Return (X, Y) of the center of cell containing provided text 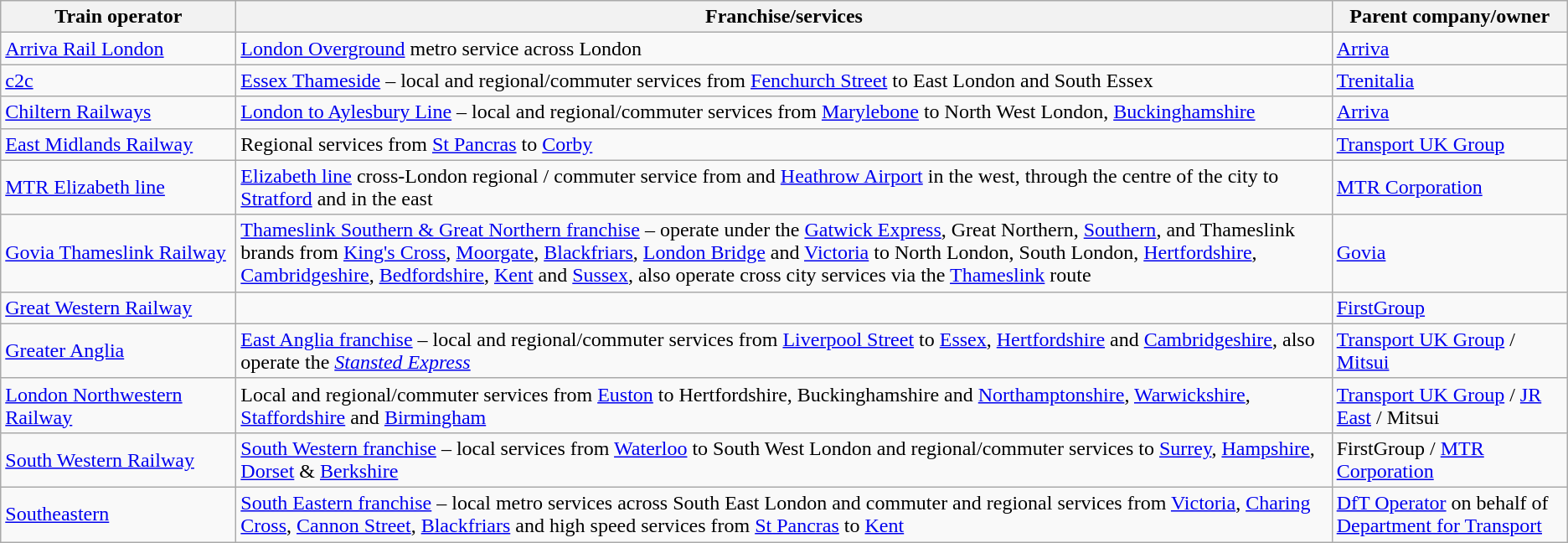
Transport UK Group / Mitsui (1449, 350)
Trenitalia (1449, 80)
Great Western Railway (119, 308)
Train operator (119, 17)
MTR Corporation (1449, 188)
Southeastern (119, 515)
FirstGroup / MTR Corporation (1449, 459)
c2c (119, 80)
Govia (1449, 253)
South Western franchise – local services from Waterloo to South West London and regional/commuter services to Surrey, Hampshire, Dorset & Berkshire (784, 459)
DfT Operator on behalf of Department for Transport (1449, 515)
Arriva Rail London (119, 49)
Transport UK Group / JR East / Mitsui (1449, 406)
Franchise/services (784, 17)
Transport UK Group (1449, 144)
Chiltern Railways (119, 112)
East Midlands Railway (119, 144)
Essex Thameside – local and regional/commuter services from Fenchurch Street to East London and South Essex (784, 80)
Regional services from St Pancras to Corby (784, 144)
MTR Elizabeth line (119, 188)
Local and regional/commuter services from Euston to Hertfordshire, Buckinghamshire and Northamptonshire, Warwickshire, Staffordshire and Birmingham (784, 406)
London Overground metro service across London (784, 49)
South Western Railway (119, 459)
FirstGroup (1449, 308)
Parent company/owner (1449, 17)
Greater Anglia (119, 350)
London to Aylesbury Line – local and regional/commuter services from Marylebone to North West London, Buckinghamshire (784, 112)
Govia Thameslink Railway (119, 253)
London Northwestern Railway (119, 406)
